From the cell containing the given text, extract its center point as [X, Y] coordinate. 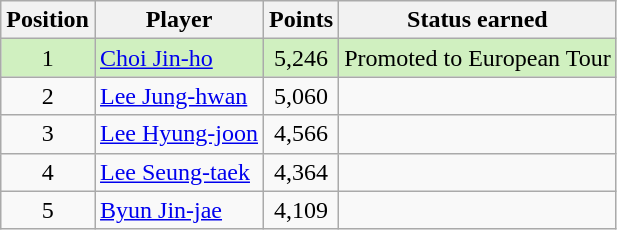
4 [48, 172]
Position [48, 20]
Byun Jin-jae [178, 210]
4,109 [302, 210]
Lee Hyung-joon [178, 134]
2 [48, 96]
Points [302, 20]
5 [48, 210]
5,060 [302, 96]
1 [48, 58]
Player [178, 20]
Choi Jin-ho [178, 58]
4,566 [302, 134]
Lee Seung-taek [178, 172]
4,364 [302, 172]
3 [48, 134]
Promoted to European Tour [478, 58]
5,246 [302, 58]
Lee Jung-hwan [178, 96]
Status earned [478, 20]
